Return [x, y] of the center of cell containing provided text 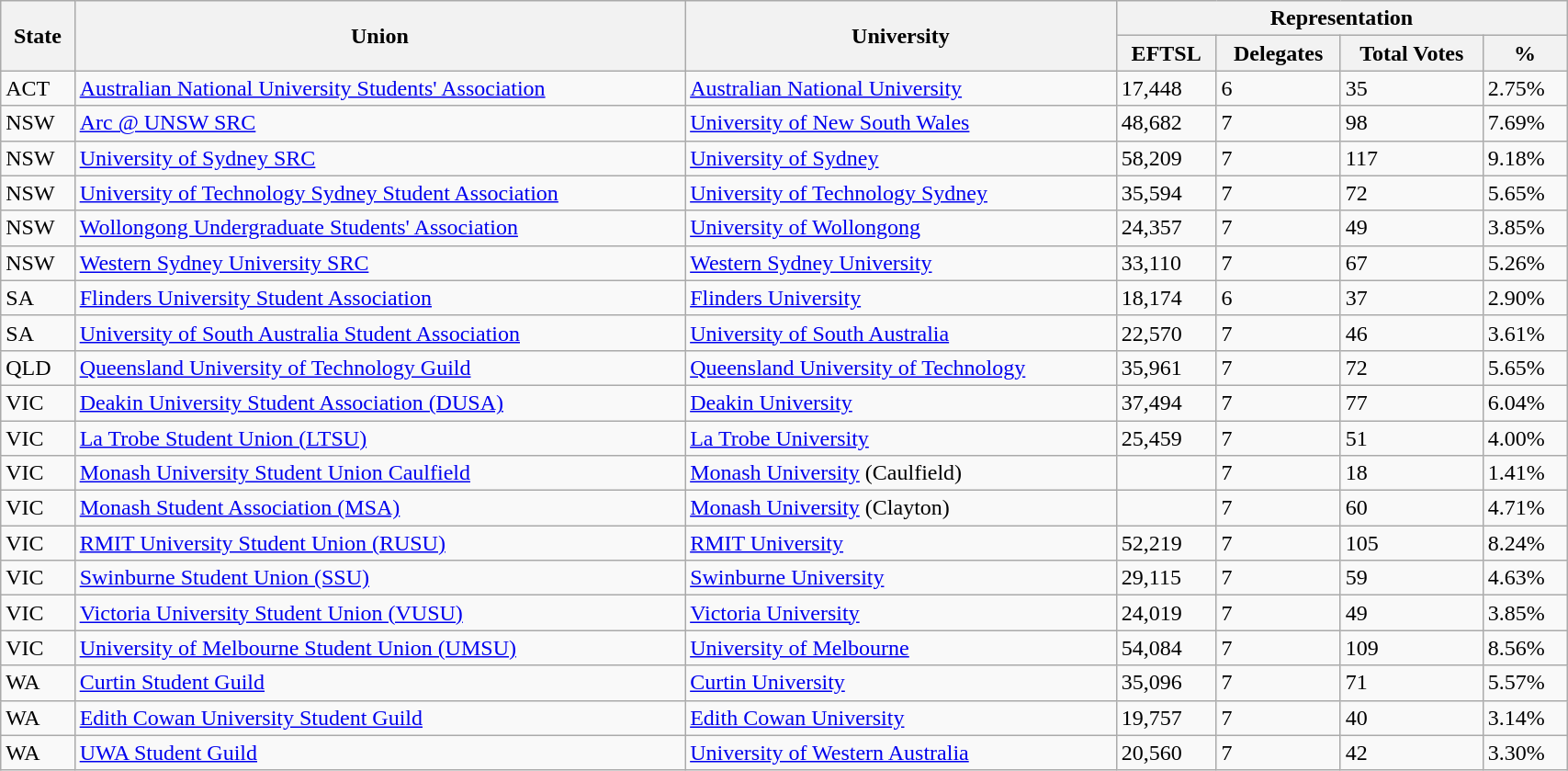
La Trobe Student Union (LTSU) [379, 438]
8.24% [1525, 543]
9.18% [1525, 158]
51 [1411, 438]
60 [1411, 508]
17,448 [1167, 88]
46 [1411, 333]
University of South Australia Student Association [379, 333]
RMIT University [901, 543]
QLD [38, 368]
Victoria University Student Union (VUSU) [379, 613]
105 [1411, 543]
ACT [38, 88]
25,459 [1167, 438]
Monash University (Caulfield) [901, 473]
35,961 [1167, 368]
University of Sydney [901, 158]
Monash University Student Union Caulfield [379, 473]
Edith Cowan University [901, 718]
Curtin University [901, 683]
Western Sydney University SRC [379, 263]
5.57% [1525, 683]
33,110 [1167, 263]
20,560 [1167, 753]
4.71% [1525, 508]
6.04% [1525, 403]
Monash University (Clayton) [901, 508]
4.63% [1525, 578]
3.30% [1525, 753]
University [901, 36]
Queensland University of Technology [901, 368]
Curtin Student Guild [379, 683]
35 [1411, 88]
2.75% [1525, 88]
Victoria University [901, 613]
109 [1411, 648]
18,174 [1167, 298]
Wollongong Undergraduate Students' Association [379, 228]
5.26% [1525, 263]
Australian National University [901, 88]
3.61% [1525, 333]
Monash Student Association (MSA) [379, 508]
117 [1411, 158]
42 [1411, 753]
Representation [1341, 18]
University of Technology Sydney Student Association [379, 193]
Western Sydney University [901, 263]
% [1525, 53]
Swinburne University [901, 578]
RMIT University Student Union (RUSU) [379, 543]
71 [1411, 683]
Queensland University of Technology Guild [379, 368]
24,019 [1167, 613]
Edith Cowan University Student Guild [379, 718]
3.14% [1525, 718]
1.41% [1525, 473]
Total Votes [1411, 53]
Flinders University Student Association [379, 298]
37 [1411, 298]
University of Sydney SRC [379, 158]
University of Western Australia [901, 753]
University of Technology Sydney [901, 193]
Flinders University [901, 298]
La Trobe University [901, 438]
Deakin University Student Association (DUSA) [379, 403]
58,209 [1167, 158]
52,219 [1167, 543]
35,096 [1167, 683]
19,757 [1167, 718]
Deakin University [901, 403]
Union [379, 36]
18 [1411, 473]
22,570 [1167, 333]
EFTSL [1167, 53]
29,115 [1167, 578]
40 [1411, 718]
4.00% [1525, 438]
2.90% [1525, 298]
8.56% [1525, 648]
University of Melbourne [901, 648]
Delegates [1279, 53]
UWA Student Guild [379, 753]
37,494 [1167, 403]
Australian National University Students' Association [379, 88]
State [38, 36]
Arc @ UNSW SRC [379, 123]
98 [1411, 123]
University of New South Wales [901, 123]
77 [1411, 403]
67 [1411, 263]
35,594 [1167, 193]
University of Wollongong [901, 228]
48,682 [1167, 123]
54,084 [1167, 648]
Swinburne Student Union (SSU) [379, 578]
24,357 [1167, 228]
7.69% [1525, 123]
University of Melbourne Student Union (UMSU) [379, 648]
59 [1411, 578]
University of South Australia [901, 333]
